Find where the given text appears and provide that cell's center as [X, Y] coordinate. 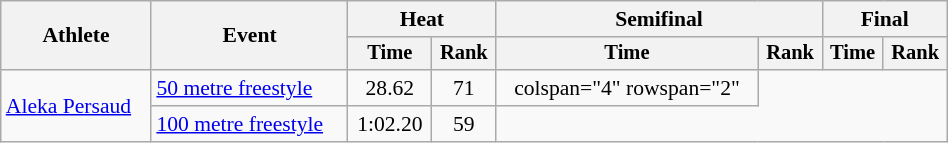
Event [250, 36]
Semifinal [659, 19]
Athlete [76, 36]
Final [884, 19]
59 [464, 124]
1:02.20 [390, 124]
Heat [422, 19]
28.62 [390, 88]
71 [464, 88]
Aleka Persaud [76, 106]
50 metre freestyle [250, 88]
100 metre freestyle [250, 124]
colspan="4" rowspan="2" [627, 88]
